Capture the cell that displays the provided text and extract its [X, Y] central coordinate. 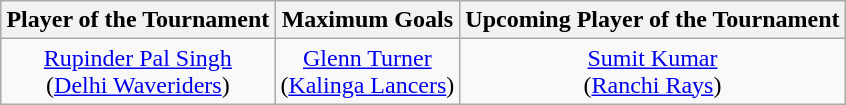
Sumit Kumar(Ranchi Rays) [652, 72]
Maximum Goals [368, 20]
Glenn Turner(Kalinga Lancers) [368, 72]
Player of the Tournament [138, 20]
Rupinder Pal Singh(Delhi Waveriders) [138, 72]
Upcoming Player of the Tournament [652, 20]
